Provide the [X, Y] coordinate of the cell's center where the given text is located.  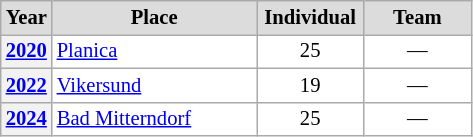
Planica [154, 51]
Bad Mitterndorf [154, 119]
Individual [310, 17]
Year [26, 17]
19 [310, 85]
2020 [26, 51]
Vikersund [154, 85]
2022 [26, 85]
Team [418, 17]
Place [154, 17]
2024 [26, 119]
